Extract the [x, y] coordinate from the center of the cell holding the provided text.  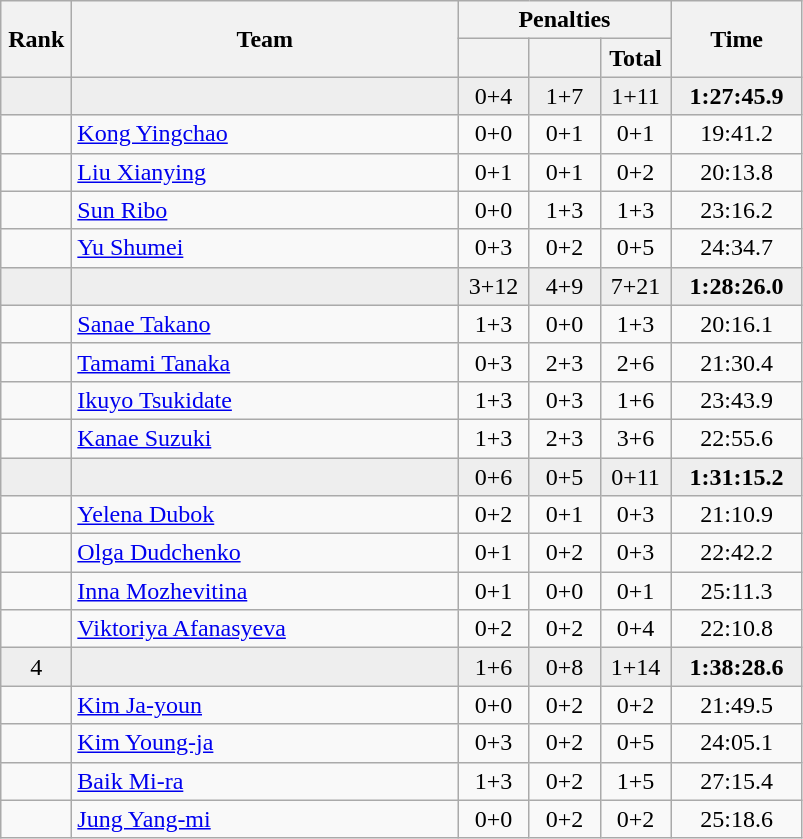
21:10.9 [736, 515]
1:38:28.6 [736, 667]
24:05.1 [736, 743]
1+11 [636, 96]
0+8 [564, 667]
Olga Dudchenko [265, 553]
3+12 [494, 286]
1:27:45.9 [736, 96]
Sun Ribo [265, 210]
Rank [36, 39]
Penalties [564, 20]
2+6 [636, 362]
22:55.6 [736, 438]
Kim Young-ja [265, 743]
Viktoriya Afanasyeva [265, 629]
1:28:26.0 [736, 286]
20:13.8 [736, 172]
23:43.9 [736, 400]
25:18.6 [736, 819]
7+21 [636, 286]
Baik Mi-ra [265, 781]
22:10.8 [736, 629]
3+6 [636, 438]
27:15.4 [736, 781]
Yu Shumei [265, 248]
Yelena Dubok [265, 515]
Kanae Suzuki [265, 438]
25:11.3 [736, 591]
23:16.2 [736, 210]
Jung Yang-mi [265, 819]
Kim Ja-youn [265, 705]
4 [36, 667]
22:42.2 [736, 553]
19:41.2 [736, 134]
Liu Xianying [265, 172]
24:34.7 [736, 248]
Kong Yingchao [265, 134]
Tamami Tanaka [265, 362]
1:31:15.2 [736, 477]
Team [265, 39]
Total [636, 58]
21:30.4 [736, 362]
20:16.1 [736, 324]
Ikuyo Tsukidate [265, 400]
1+5 [636, 781]
0+6 [494, 477]
Inna Mozhevitina [265, 591]
Sanae Takano [265, 324]
Time [736, 39]
0+11 [636, 477]
4+9 [564, 286]
1+7 [564, 96]
21:49.5 [736, 705]
1+14 [636, 667]
